From the cell containing the given text, extract its center point as (x, y) coordinate. 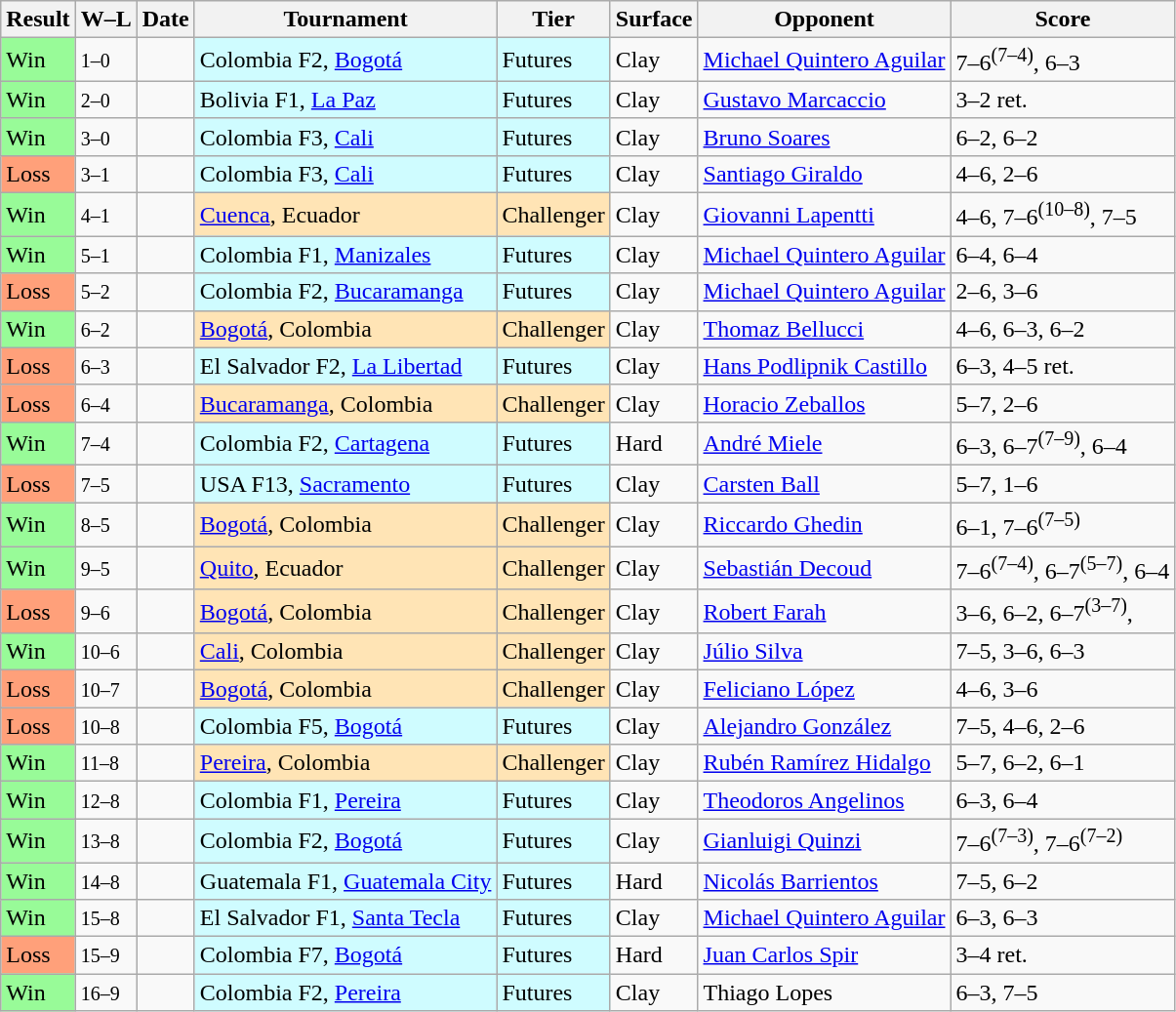
4–6, 6–3, 6–2 (1063, 329)
5–1 (105, 255)
5–7, 6–2, 6–1 (1063, 763)
Opponent (824, 20)
Guatemala F1, Guatemala City (345, 881)
10–7 (105, 689)
3–2 ret. (1063, 100)
Bucaramanga, Colombia (345, 403)
1–0 (105, 61)
2–6, 3–6 (1063, 292)
6–1, 7–6(7–5) (1063, 525)
4–6, 3–6 (1063, 689)
Alejandro González (824, 726)
13–8 (105, 841)
Carsten Ball (824, 484)
8–5 (105, 525)
Giovanni Lapentti (824, 215)
9–5 (105, 568)
6–2 (105, 329)
El Salvador F1, Santa Tecla (345, 918)
Colombia F1, Pereira (345, 800)
Colombia F2, Cartagena (345, 443)
El Salvador F2, La Libertad (345, 366)
7–5 (105, 484)
W–L (105, 20)
5–2 (105, 292)
6–2, 6–2 (1063, 137)
Colombia F5, Bogotá (345, 726)
Nicolás Barrientos (824, 881)
6–4 (105, 403)
Bruno Soares (824, 137)
Thomaz Bellucci (824, 329)
2–0 (105, 100)
7–6(7–4), 6–3 (1063, 61)
Tournament (345, 20)
André Miele (824, 443)
6–4, 6–4 (1063, 255)
12–8 (105, 800)
Thiago Lopes (824, 992)
Gianluigi Quinzi (824, 841)
Riccardo Ghedin (824, 525)
10–8 (105, 726)
Feliciano López (824, 689)
Sebastián Decoud (824, 568)
Theodoros Angelinos (824, 800)
4–6, 7–6(10–8), 7–5 (1063, 215)
7–5, 3–6, 6–3 (1063, 652)
3–0 (105, 137)
7–6(7–3), 7–6(7–2) (1063, 841)
6–3, 7–5 (1063, 992)
Robert Farah (824, 611)
Surface (654, 20)
11–8 (105, 763)
16–9 (105, 992)
Quito, Ecuador (345, 568)
Santiago Giraldo (824, 174)
4–6, 2–6 (1063, 174)
Pereira, Colombia (345, 763)
Hans Podlipnik Castillo (824, 366)
7–5, 4–6, 2–6 (1063, 726)
5–7, 2–6 (1063, 403)
Colombia F2, Bucaramanga (345, 292)
Cuenca, Ecuador (345, 215)
9–6 (105, 611)
4–1 (105, 215)
7–6(7–4), 6–7(5–7), 6–4 (1063, 568)
Horacio Zeballos (824, 403)
15–9 (105, 955)
5–7, 1–6 (1063, 484)
Juan Carlos Spir (824, 955)
Cali, Colombia (345, 652)
6–3, 4–5 ret. (1063, 366)
3–4 ret. (1063, 955)
Score (1063, 20)
15–8 (105, 918)
7–4 (105, 443)
Result (38, 20)
Date (166, 20)
14–8 (105, 881)
6–3 (105, 366)
Rubén Ramírez Hidalgo (824, 763)
6–3, 6–4 (1063, 800)
Gustavo Marcaccio (824, 100)
Colombia F7, Bogotá (345, 955)
3–1 (105, 174)
Colombia F1, Manizales (345, 255)
USA F13, Sacramento (345, 484)
Júlio Silva (824, 652)
10–6 (105, 652)
Colombia F2, Pereira (345, 992)
7–5, 6–2 (1063, 881)
Tier (553, 20)
Bolivia F1, La Paz (345, 100)
6–3, 6–7(7–9), 6–4 (1063, 443)
6–3, 6–3 (1063, 918)
3–6, 6–2, 6–7(3–7), (1063, 611)
